Identify which cell holds the provided text, then report its (x, y) central coordinate. 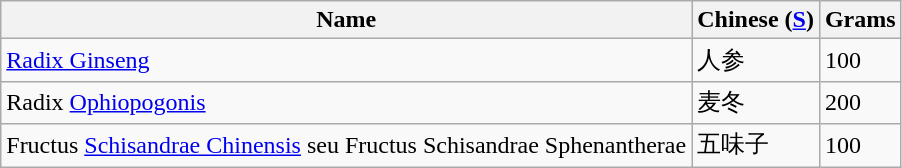
Radix Ophiopogonis (346, 102)
人参 (756, 60)
Grams (860, 20)
麦冬 (756, 102)
Radix Ginseng (346, 60)
Name (346, 20)
200 (860, 102)
Fructus Schisandrae Chinensis seu Fructus Schisandrae Sphenantherae (346, 146)
五味子 (756, 146)
Chinese (S) (756, 20)
